Identify which cell holds the provided text, then report its (x, y) central coordinate. 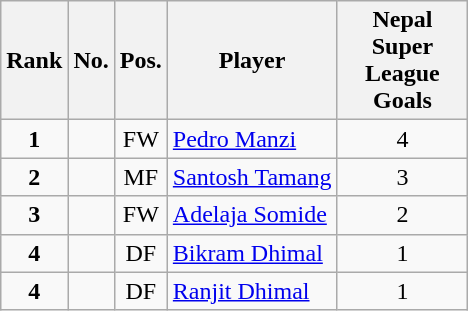
Ranjit Dhimal (252, 291)
Adelaja Somide (252, 215)
Player (252, 60)
Rank (34, 60)
Nepal Super League Goals (402, 60)
Santosh Tamang (252, 177)
MF (140, 177)
Bikram Dhimal (252, 253)
Pedro Manzi (252, 139)
No. (91, 60)
Pos. (140, 60)
